Return [x, y] of the center of cell containing provided text 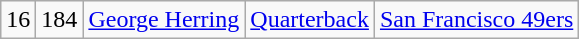
16 [18, 20]
San Francisco 49ers [476, 20]
George Herring [164, 20]
Quarterback [310, 20]
184 [60, 20]
